Search for the cell housing the specified text and yield its [x, y] center coordinate. 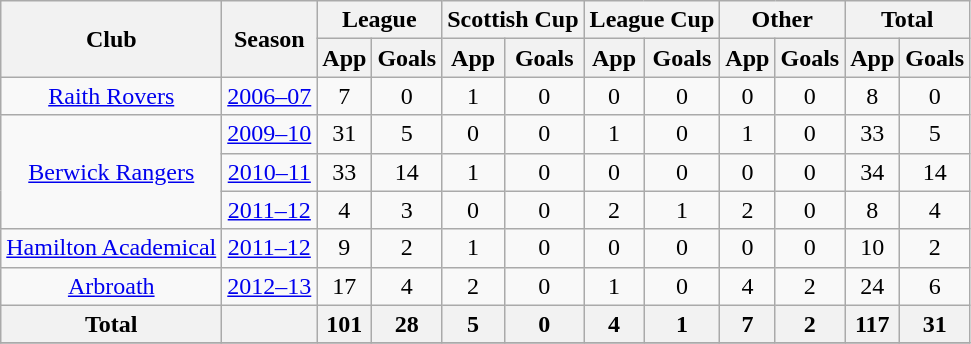
2009–10 [270, 134]
Club [112, 39]
Raith Rovers [112, 96]
3 [407, 210]
2012–13 [270, 286]
28 [407, 324]
117 [872, 324]
2010–11 [270, 172]
34 [872, 172]
10 [872, 248]
24 [872, 286]
101 [344, 324]
League Cup [652, 20]
Season [270, 39]
2006–07 [270, 96]
9 [344, 248]
17 [344, 286]
Other [782, 20]
Arbroath [112, 286]
6 [935, 286]
Scottish Cup [513, 20]
League [380, 20]
Berwick Rangers [112, 172]
Hamilton Academical [112, 248]
